Return [X, Y] of the center of cell containing provided text 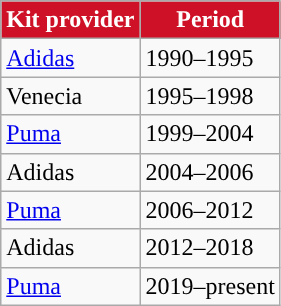
2019–present [210, 286]
Period [210, 20]
Venecia [70, 96]
Kit provider [70, 20]
1999–2004 [210, 134]
2004–2006 [210, 172]
1990–1995 [210, 58]
2006–2012 [210, 210]
1995–1998 [210, 96]
2012–2018 [210, 248]
